Identify which cell holds the provided text, then report its (x, y) central coordinate. 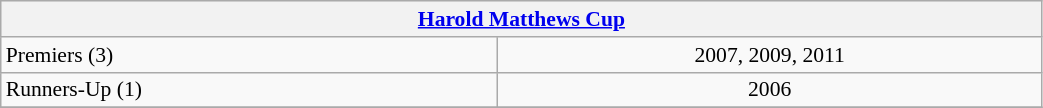
Premiers (3) (250, 55)
Harold Matthews Cup (522, 19)
Runners-Up (1) (250, 90)
2007, 2009, 2011 (770, 55)
2006 (770, 90)
